Return the [x, y] coordinate for the center point of the cell that contains the specified text.  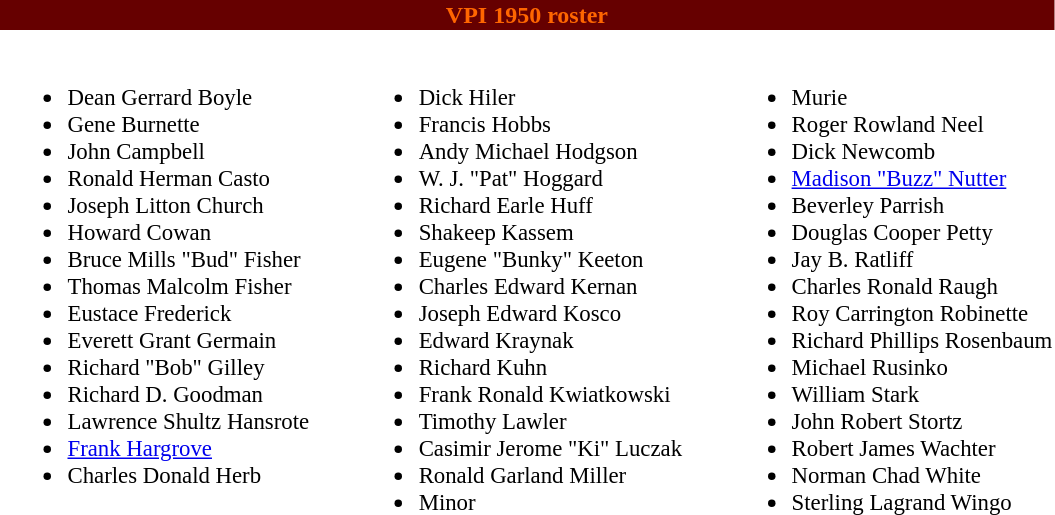
VPI 1950 roster [527, 15]
